Pinpoint the cell where the given text exists, returning its [X, Y] midpoint coordinate. 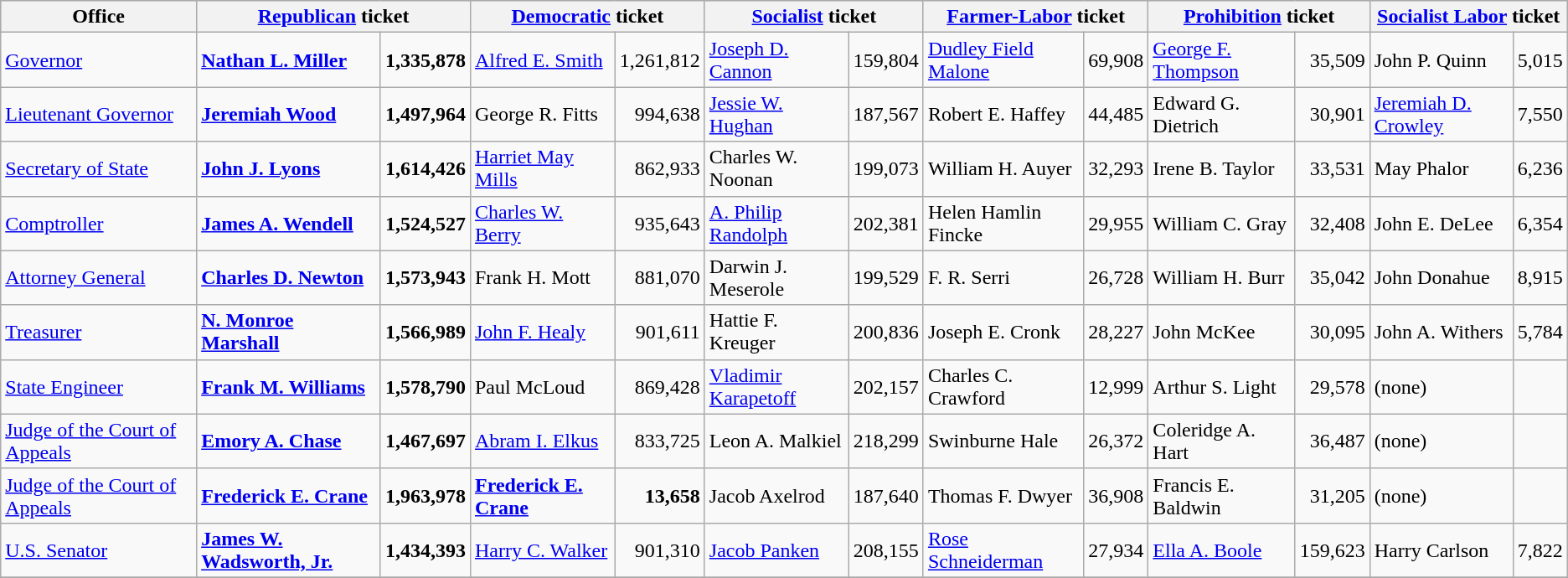
32,293 [1116, 169]
29,955 [1116, 223]
881,070 [660, 278]
Jeremiah D. Crowley [1441, 114]
35,509 [1332, 60]
187,567 [886, 114]
36,487 [1332, 441]
Charles W. Berry [543, 223]
Rose Schneiderman [1003, 550]
1,614,426 [426, 169]
George R. Fitts [543, 114]
Jeremiah Wood [289, 114]
Harry C. Walker [543, 550]
Vladimir Karapetoff [776, 387]
Alfred E. Smith [543, 60]
May Phalor [1441, 169]
159,804 [886, 60]
7,550 [1540, 114]
John E. DeLee [1441, 223]
A. Philip Randolph [776, 223]
29,578 [1332, 387]
159,623 [1332, 550]
901,310 [660, 550]
35,042 [1332, 278]
218,299 [886, 441]
36,908 [1116, 496]
1,335,878 [426, 60]
Comptroller [99, 223]
1,434,393 [426, 550]
869,428 [660, 387]
George F. Thompson [1221, 60]
Hattie F. Kreuger [776, 332]
1,573,943 [426, 278]
1,497,964 [426, 114]
Joseph D. Cannon [776, 60]
Edward G. Dietrich [1221, 114]
William C. Gray [1221, 223]
202,381 [886, 223]
John F. Healy [543, 332]
1,963,978 [426, 496]
202,157 [886, 387]
Joseph E. Cronk [1003, 332]
Socialist Labor ticket [1468, 17]
N. Monroe Marshall [289, 332]
Charles W. Noonan [776, 169]
187,640 [886, 496]
Harriet May Mills [543, 169]
Robert E. Haffey [1003, 114]
935,643 [660, 223]
Charles D. Newton [289, 278]
Helen Hamlin Fincke [1003, 223]
208,155 [886, 550]
Office [99, 17]
John J. Lyons [289, 169]
32,408 [1332, 223]
Thomas F. Dwyer [1003, 496]
James A. Wendell [289, 223]
33,531 [1332, 169]
John McKee [1221, 332]
13,658 [660, 496]
Jessie W. Hughan [776, 114]
5,015 [1540, 60]
Ella A. Boole [1221, 550]
1,566,989 [426, 332]
1,467,697 [426, 441]
69,908 [1116, 60]
994,638 [660, 114]
Irene B. Taylor [1221, 169]
Abram I. Elkus [543, 441]
Paul McLoud [543, 387]
F. R. Serri [1003, 278]
862,933 [660, 169]
26,372 [1116, 441]
30,901 [1332, 114]
Treasurer [99, 332]
Democratic ticket [587, 17]
901,611 [660, 332]
Dudley Field Malone [1003, 60]
199,073 [886, 169]
27,934 [1116, 550]
Francis E. Baldwin [1221, 496]
Frank H. Mott [543, 278]
Republican ticket [333, 17]
James W. Wadsworth, Jr. [289, 550]
26,728 [1116, 278]
Jacob Panken [776, 550]
Socialist ticket [814, 17]
6,354 [1540, 223]
John P. Quinn [1441, 60]
Nathan L. Miller [289, 60]
Prohibition ticket [1259, 17]
Jacob Axelrod [776, 496]
Attorney General [99, 278]
Coleridge A. Hart [1221, 441]
7,822 [1540, 550]
Leon A. Malkiel [776, 441]
Emory A. Chase [289, 441]
5,784 [1540, 332]
John Donahue [1441, 278]
8,915 [1540, 278]
Charles C. Crawford [1003, 387]
William H. Burr [1221, 278]
Secretary of State [99, 169]
6,236 [1540, 169]
833,725 [660, 441]
199,529 [886, 278]
30,095 [1332, 332]
44,485 [1116, 114]
Harry Carlson [1441, 550]
1,524,527 [426, 223]
William H. Auyer [1003, 169]
U.S. Senator [99, 550]
28,227 [1116, 332]
Frank M. Williams [289, 387]
John A. Withers [1441, 332]
12,999 [1116, 387]
1,261,812 [660, 60]
Swinburne Hale [1003, 441]
Farmer-Labor ticket [1035, 17]
31,205 [1332, 496]
State Engineer [99, 387]
Darwin J. Meserole [776, 278]
Arthur S. Light [1221, 387]
1,578,790 [426, 387]
200,836 [886, 332]
Governor [99, 60]
Lieutenant Governor [99, 114]
